Return the (x, y) coordinate for the center point of the cell that contains the specified text.  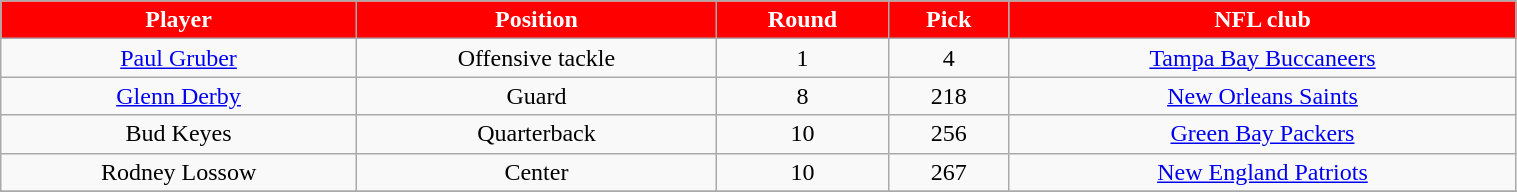
Position (536, 20)
8 (803, 96)
1 (803, 58)
Center (536, 172)
New Orleans Saints (1262, 96)
267 (948, 172)
Rodney Lossow (179, 172)
Guard (536, 96)
218 (948, 96)
Paul Gruber (179, 58)
NFL club (1262, 20)
New England Patriots (1262, 172)
Green Bay Packers (1262, 134)
Bud Keyes (179, 134)
Player (179, 20)
4 (948, 58)
Glenn Derby (179, 96)
Round (803, 20)
Pick (948, 20)
Quarterback (536, 134)
Offensive tackle (536, 58)
Tampa Bay Buccaneers (1262, 58)
256 (948, 134)
